Return [X, Y] of the center of cell containing provided text 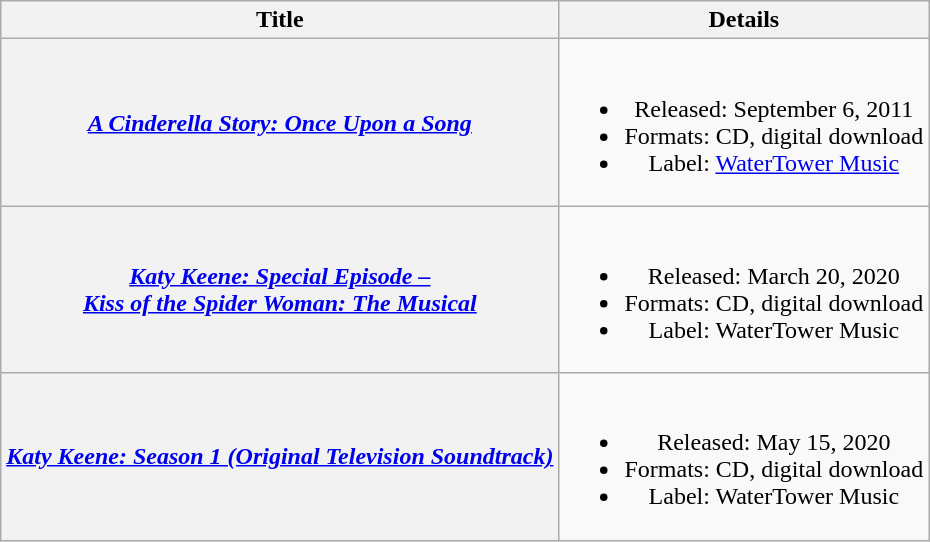
Released: May 15, 2020Formats: CD, digital downloadLabel: WaterTower Music [744, 456]
Details [744, 20]
A Cinderella Story: Once Upon a Song [280, 122]
Katy Keene: Special Episode –Kiss of the Spider Woman: The Musical [280, 290]
Released: September 6, 2011Formats: CD, digital downloadLabel: WaterTower Music [744, 122]
Title [280, 20]
Released: March 20, 2020Formats: CD, digital downloadLabel: WaterTower Music [744, 290]
Katy Keene: Season 1 (Original Television Soundtrack) [280, 456]
